Detect which cell encompasses the target text, then output its [X, Y] center coordinate. 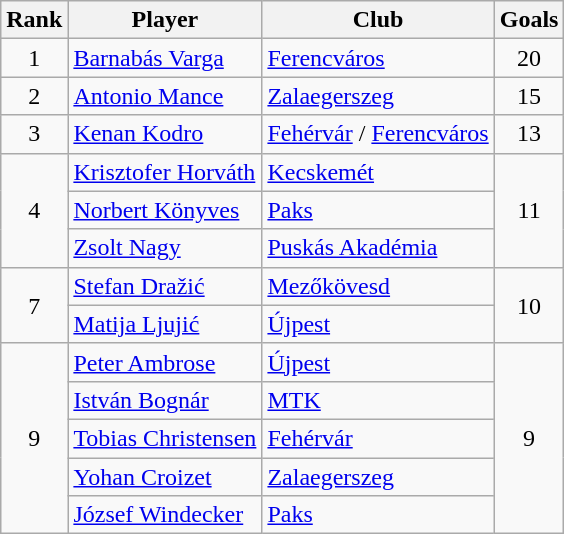
15 [529, 96]
Yohan Croizet [165, 477]
Rank [34, 20]
Fehérvár / Ferencváros [378, 134]
Barnabás Varga [165, 58]
20 [529, 58]
10 [529, 305]
11 [529, 210]
Peter Ambrose [165, 362]
Club [378, 20]
MTK [378, 400]
Antonio Mance [165, 96]
Zsolt Nagy [165, 248]
József Windecker [165, 515]
Fehérvár [378, 438]
Stefan Dražić [165, 286]
1 [34, 58]
Puskás Akadémia [378, 248]
4 [34, 210]
Norbert Könyves [165, 210]
Player [165, 20]
Tobias Christensen [165, 438]
2 [34, 96]
Mezőkövesd [378, 286]
3 [34, 134]
13 [529, 134]
7 [34, 305]
István Bognár [165, 400]
Kenan Kodro [165, 134]
Matija Ljujić [165, 324]
Ferencváros [378, 58]
Goals [529, 20]
Krisztofer Horváth [165, 172]
Kecskemét [378, 172]
